Return [X, Y] of the center of cell containing provided text 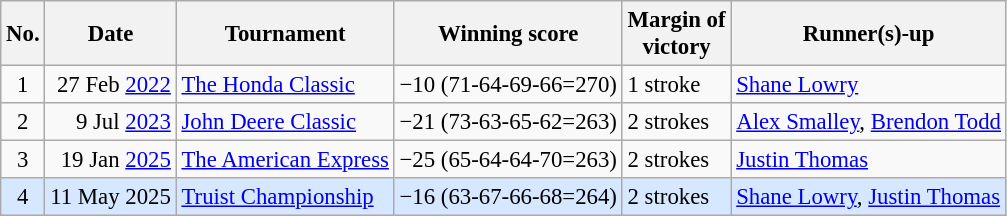
3 [23, 160]
Date [110, 34]
No. [23, 34]
2 [23, 122]
1 [23, 85]
27 Feb 2022 [110, 85]
Shane Lowry, Justin Thomas [868, 197]
−25 (65-64-64-70=263) [508, 160]
1 stroke [676, 85]
Justin Thomas [868, 160]
The American Express [285, 160]
−16 (63-67-66-68=264) [508, 197]
9 Jul 2023 [110, 122]
19 Jan 2025 [110, 160]
−21 (73-63-65-62=263) [508, 122]
Winning score [508, 34]
Truist Championship [285, 197]
The Honda Classic [285, 85]
−10 (71-64-69-66=270) [508, 85]
11 May 2025 [110, 197]
John Deere Classic [285, 122]
Tournament [285, 34]
4 [23, 197]
Runner(s)-up [868, 34]
Margin ofvictory [676, 34]
Shane Lowry [868, 85]
Alex Smalley, Brendon Todd [868, 122]
